Identify which cell holds the provided text, then report its (X, Y) central coordinate. 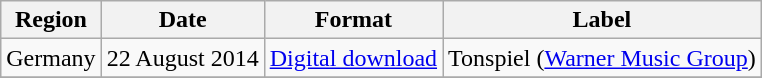
Format (353, 20)
Label (602, 20)
Germany (51, 58)
22 August 2014 (182, 58)
Tonspiel (Warner Music Group) (602, 58)
Region (51, 20)
Digital download (353, 58)
Date (182, 20)
